Pinpoint the cell where the given text exists, returning its [x, y] midpoint coordinate. 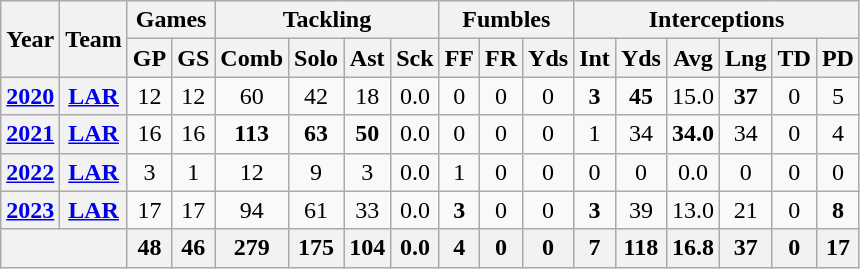
61 [316, 210]
63 [316, 134]
18 [368, 96]
34.0 [692, 134]
Year [30, 39]
118 [640, 248]
Sck [415, 58]
8 [838, 210]
39 [640, 210]
PD [838, 58]
16.8 [692, 248]
13.0 [692, 210]
175 [316, 248]
Games [170, 20]
33 [368, 210]
42 [316, 96]
Ast [368, 58]
48 [149, 248]
279 [252, 248]
15.0 [692, 96]
TD [794, 58]
Tackling [327, 20]
Avg [692, 58]
46 [194, 248]
GS [194, 58]
21 [746, 210]
2023 [30, 210]
FR [500, 58]
Team [94, 39]
Interceptions [717, 20]
94 [252, 210]
2022 [30, 172]
104 [368, 248]
2021 [30, 134]
Fumbles [506, 20]
Lng [746, 58]
7 [595, 248]
113 [252, 134]
50 [368, 134]
60 [252, 96]
9 [316, 172]
5 [838, 96]
Int [595, 58]
Solo [316, 58]
GP [149, 58]
FF [459, 58]
Comb [252, 58]
2020 [30, 96]
45 [640, 96]
